Output the [x, y] coordinate of the center of the cell containing the given text.  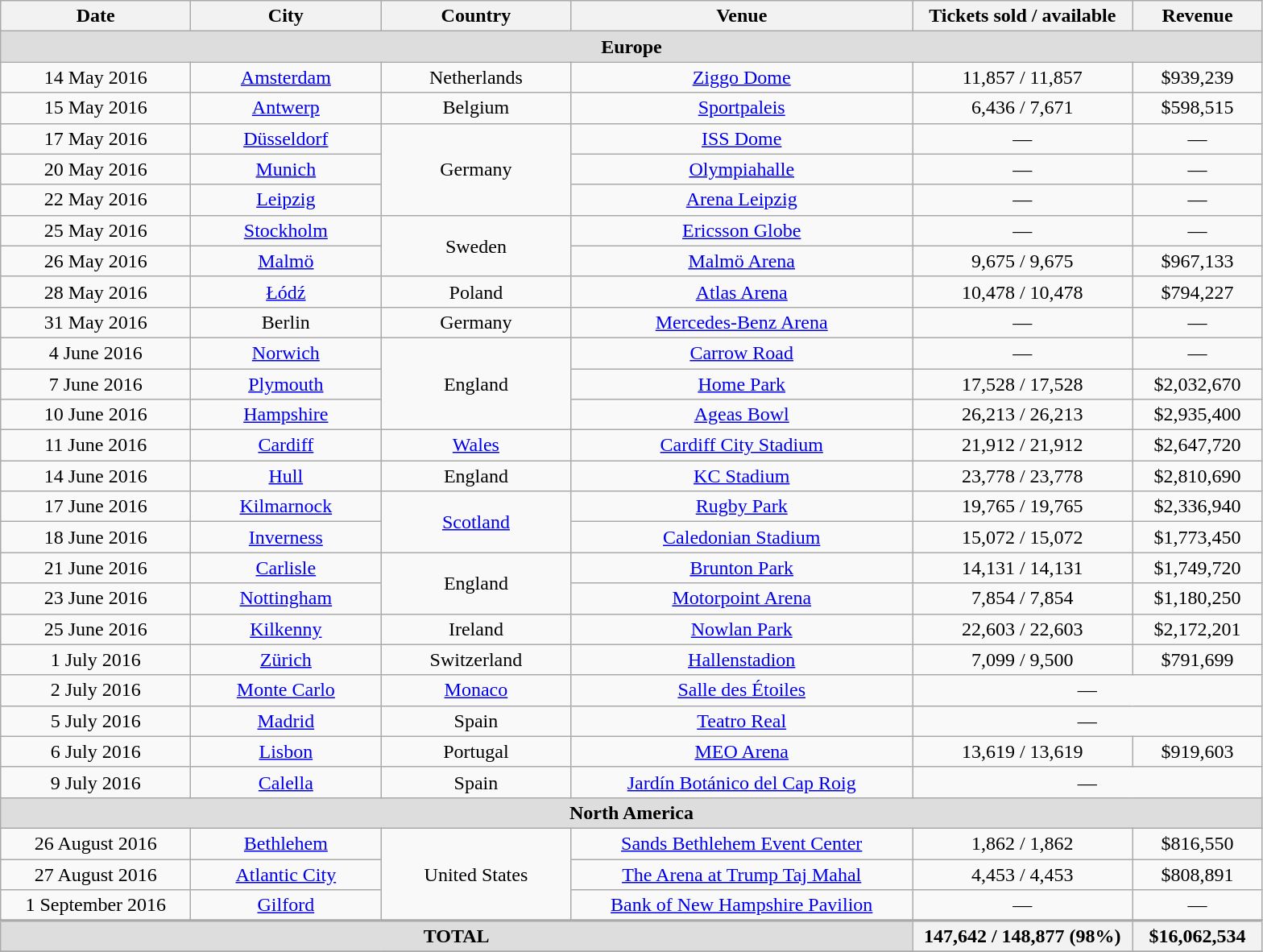
$2,172,201 [1197, 629]
Calella [286, 782]
Country [476, 16]
Bethlehem [286, 843]
$16,062,534 [1197, 936]
Olympiahalle [742, 169]
Tickets sold / available [1022, 16]
Mercedes-Benz Arena [742, 322]
$1,180,250 [1197, 598]
Łódź [286, 292]
9 July 2016 [96, 782]
Salle des Étoiles [742, 690]
Jardín Botánico del Cap Roig [742, 782]
$939,239 [1197, 77]
Portugal [476, 751]
21 June 2016 [96, 568]
$2,336,940 [1197, 507]
Date [96, 16]
Venue [742, 16]
Switzerland [476, 660]
Teatro Real [742, 721]
Poland [476, 292]
Ericsson Globe [742, 230]
Cardiff [286, 445]
6,436 / 7,671 [1022, 108]
Bank of New Hampshire Pavilion [742, 905]
Atlantic City [286, 874]
$808,891 [1197, 874]
13,619 / 13,619 [1022, 751]
Antwerp [286, 108]
Ziggo Dome [742, 77]
147,642 / 148,877 (98%) [1022, 936]
4 June 2016 [96, 353]
Revenue [1197, 16]
$2,935,400 [1197, 415]
Sportpaleis [742, 108]
1,862 / 1,862 [1022, 843]
Monte Carlo [286, 690]
Munich [286, 169]
17 May 2016 [96, 139]
Stockholm [286, 230]
ISS Dome [742, 139]
$1,749,720 [1197, 568]
North America [631, 813]
23,778 / 23,778 [1022, 476]
25 June 2016 [96, 629]
25 May 2016 [96, 230]
6 July 2016 [96, 751]
Kilkenny [286, 629]
14 May 2016 [96, 77]
$816,550 [1197, 843]
Leipzig [286, 200]
9,675 / 9,675 [1022, 261]
4,453 / 4,453 [1022, 874]
City [286, 16]
Ireland [476, 629]
Ageas Bowl [742, 415]
Brunton Park [742, 568]
$791,699 [1197, 660]
15,072 / 15,072 [1022, 537]
$2,810,690 [1197, 476]
Carlisle [286, 568]
$2,032,670 [1197, 384]
Belgium [476, 108]
1 July 2016 [96, 660]
22 May 2016 [96, 200]
22,603 / 22,603 [1022, 629]
Kilmarnock [286, 507]
7,099 / 9,500 [1022, 660]
Netherlands [476, 77]
Hampshire [286, 415]
20 May 2016 [96, 169]
1 September 2016 [96, 905]
27 August 2016 [96, 874]
Rugby Park [742, 507]
19,765 / 19,765 [1022, 507]
26 May 2016 [96, 261]
Lisbon [286, 751]
Home Park [742, 384]
10 June 2016 [96, 415]
TOTAL [457, 936]
5 July 2016 [96, 721]
Atlas Arena [742, 292]
Plymouth [286, 384]
Inverness [286, 537]
$919,603 [1197, 751]
7 June 2016 [96, 384]
Europe [631, 47]
Sweden [476, 246]
31 May 2016 [96, 322]
7,854 / 7,854 [1022, 598]
14 June 2016 [96, 476]
Hallenstadion [742, 660]
Gilford [286, 905]
Malmö Arena [742, 261]
$1,773,450 [1197, 537]
Madrid [286, 721]
Zürich [286, 660]
15 May 2016 [96, 108]
Malmö [286, 261]
$2,647,720 [1197, 445]
United States [476, 874]
$794,227 [1197, 292]
Arena Leipzig [742, 200]
Wales [476, 445]
18 June 2016 [96, 537]
Norwich [286, 353]
Nottingham [286, 598]
10,478 / 10,478 [1022, 292]
$967,133 [1197, 261]
Amsterdam [286, 77]
Monaco [476, 690]
28 May 2016 [96, 292]
11,857 / 11,857 [1022, 77]
Cardiff City Stadium [742, 445]
14,131 / 14,131 [1022, 568]
Sands Bethlehem Event Center [742, 843]
11 June 2016 [96, 445]
Berlin [286, 322]
Düsseldorf [286, 139]
17,528 / 17,528 [1022, 384]
23 June 2016 [96, 598]
MEO Arena [742, 751]
Carrow Road [742, 353]
2 July 2016 [96, 690]
21,912 / 21,912 [1022, 445]
26,213 / 26,213 [1022, 415]
The Arena at Trump Taj Mahal [742, 874]
Hull [286, 476]
Nowlan Park [742, 629]
17 June 2016 [96, 507]
Motorpoint Arena [742, 598]
KC Stadium [742, 476]
Caledonian Stadium [742, 537]
Scotland [476, 522]
26 August 2016 [96, 843]
$598,515 [1197, 108]
